For the text-containing cell, return its midpoint in (X, Y) coordinate format. 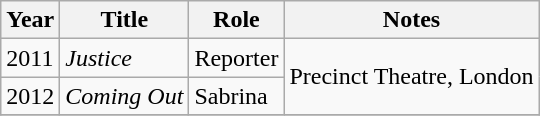
Notes (412, 20)
Coming Out (124, 96)
Year (30, 20)
2011 (30, 58)
Role (236, 20)
2012 (30, 96)
Precinct Theatre, London (412, 77)
Title (124, 20)
Reporter (236, 58)
Sabrina (236, 96)
Justice (124, 58)
